Detect which cell encompasses the target text, then output its (X, Y) center coordinate. 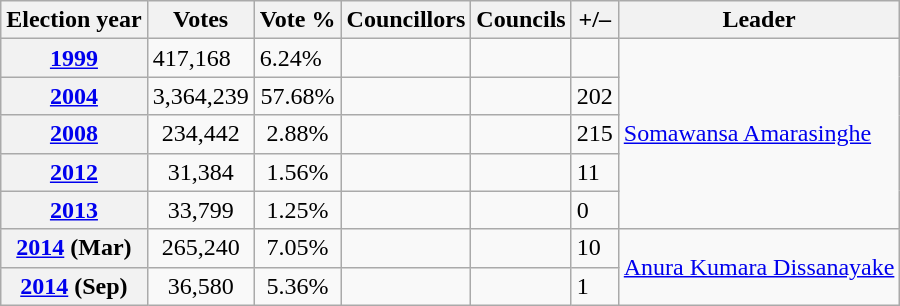
Leader (759, 20)
1999 (74, 58)
Vote % (298, 20)
33,799 (200, 210)
265,240 (200, 248)
2.88% (298, 134)
+/– (594, 20)
7.05% (298, 248)
57.68% (298, 96)
1 (594, 286)
10 (594, 248)
2008 (74, 134)
Councillors (406, 20)
36,580 (200, 286)
6.24% (298, 58)
11 (594, 172)
417,168 (200, 58)
Anura Kumara Dissanayake (759, 267)
2014 (Sep) (74, 286)
2013 (74, 210)
31,384 (200, 172)
1.56% (298, 172)
5.36% (298, 286)
Votes (200, 20)
2004 (74, 96)
202 (594, 96)
234,442 (200, 134)
Somawansa Amarasinghe (759, 134)
Election year (74, 20)
Councils (521, 20)
3,364,239 (200, 96)
0 (594, 210)
1.25% (298, 210)
215 (594, 134)
2014 (Mar) (74, 248)
2012 (74, 172)
